Scan for the cell matching the given text and deliver its [X, Y] coordinate at center. 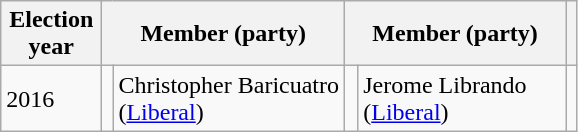
Jerome Librando(Liberal) [462, 98]
2016 [52, 98]
Christopher Baricuatro(Liberal) [229, 98]
Electionyear [52, 34]
